Detect which cell encompasses the target text, then output its (x, y) center coordinate. 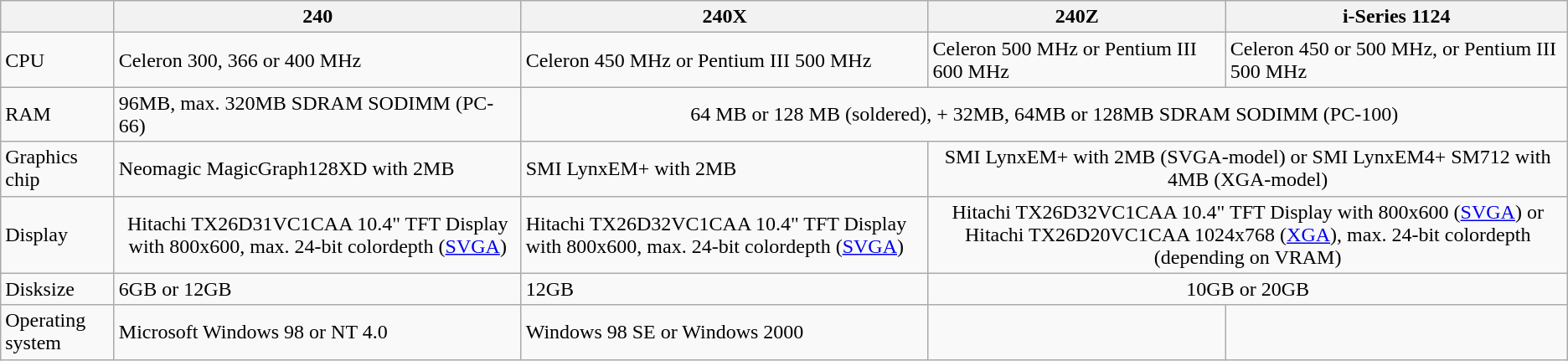
i-Series 1124 (1396, 17)
Graphics chip (58, 169)
Hitachi TX26D32VC1CAA 10.4" TFT Display with 800x600, max. 24-bit colordepth (SVGA) (725, 235)
Microsoft Windows 98 or NT 4.0 (317, 332)
64 MB or 128 MB (soldered), + 32MB, 64MB or 128MB SDRAM SODIMM (PC-100) (1044, 114)
Celeron 300, 366 or 400 MHz (317, 60)
Celeron 500 MHz or Pentium III 600 MHz (1077, 60)
240X (725, 17)
12GB (725, 289)
Celeron 450 MHz or Pentium III 500 MHz (725, 60)
Disksize (58, 289)
10GB or 20GB (1248, 289)
SMI LynxEM+ with 2MB (725, 169)
Windows 98 SE or Windows 2000 (725, 332)
CPU (58, 60)
6GB or 12GB (317, 289)
Operating system (58, 332)
Display (58, 235)
SMI LynxEM+ with 2MB (SVGA-model) or SMI LynxEM4+ SM712 with 4MB (XGA-model) (1248, 169)
Celeron 450 or 500 MHz, or Pentium III 500 MHz (1396, 60)
Hitachi TX26D32VC1CAA 10.4" TFT Display with 800x600 (SVGA) or Hitachi TX26D20VC1CAA 1024x768 (XGA), max. 24-bit colordepth (depending on VRAM) (1248, 235)
RAM (58, 114)
240Z (1077, 17)
Hitachi TX26D31VC1CAA 10.4" TFT Display with 800x600, max. 24-bit colordepth (SVGA) (317, 235)
Neomagic MagicGraph128XD with 2MB (317, 169)
96MB, max. 320MB SDRAM SODIMM (PC-66) (317, 114)
240 (317, 17)
